Pinpoint the cell where the given text exists, returning its [x, y] midpoint coordinate. 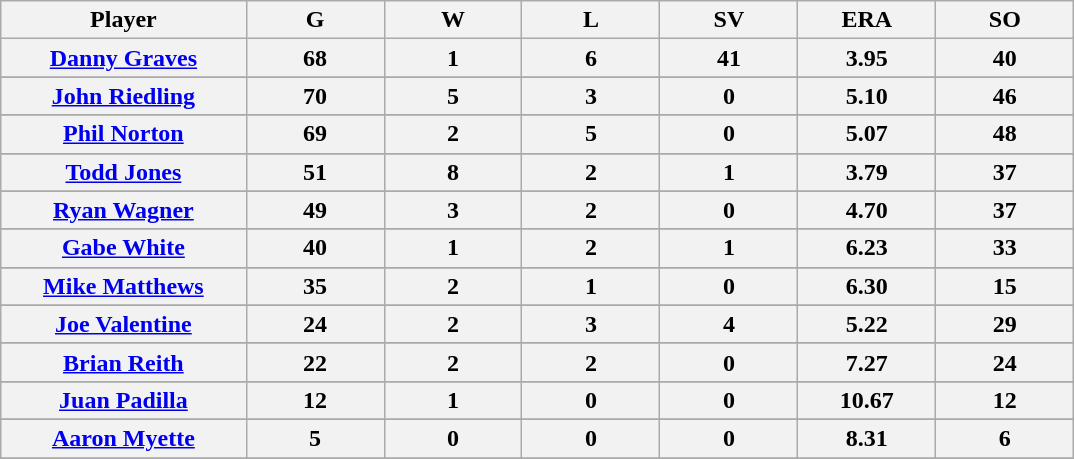
4.70 [867, 210]
ERA [867, 20]
G [315, 20]
Mike Matthews [124, 286]
15 [1005, 286]
SV [729, 20]
33 [1005, 248]
L [591, 20]
69 [315, 134]
35 [315, 286]
Gabe White [124, 248]
5.10 [867, 96]
3.79 [867, 172]
22 [315, 362]
46 [1005, 96]
John Riedling [124, 96]
68 [315, 58]
29 [1005, 324]
49 [315, 210]
Player [124, 20]
W [453, 20]
10.67 [867, 400]
3.95 [867, 58]
8.31 [867, 438]
8 [453, 172]
41 [729, 58]
6.30 [867, 286]
Phil Norton [124, 134]
Brian Reith [124, 362]
Ryan Wagner [124, 210]
4 [729, 324]
Danny Graves [124, 58]
51 [315, 172]
5.07 [867, 134]
70 [315, 96]
Joe Valentine [124, 324]
SO [1005, 20]
6.23 [867, 248]
5.22 [867, 324]
48 [1005, 134]
Todd Jones [124, 172]
Juan Padilla [124, 400]
Aaron Myette [124, 438]
7.27 [867, 362]
